Search for the cell housing the specified text and yield its [X, Y] center coordinate. 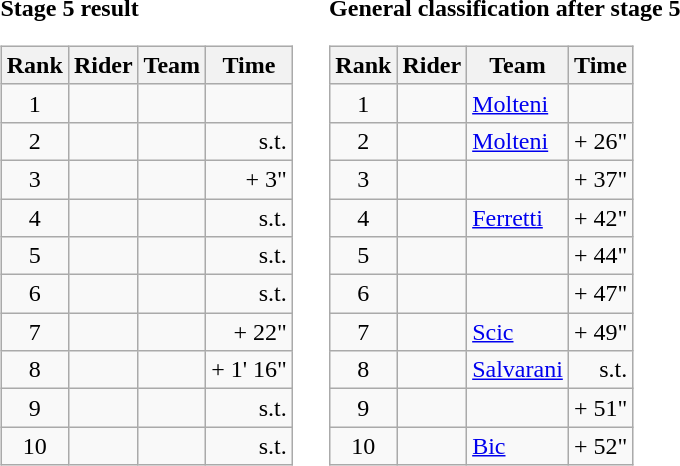
+ 26" [600, 141]
+ 52" [600, 446]
Bic [518, 446]
+ 49" [600, 332]
Salvarani [518, 370]
+ 22" [250, 332]
+ 42" [600, 217]
+ 51" [600, 408]
+ 44" [600, 256]
Scic [518, 332]
+ 37" [600, 179]
+ 47" [600, 294]
+ 3" [250, 179]
Ferretti [518, 217]
+ 1' 16" [250, 370]
